Extract the [x, y] coordinate from the center of the cell holding the provided text.  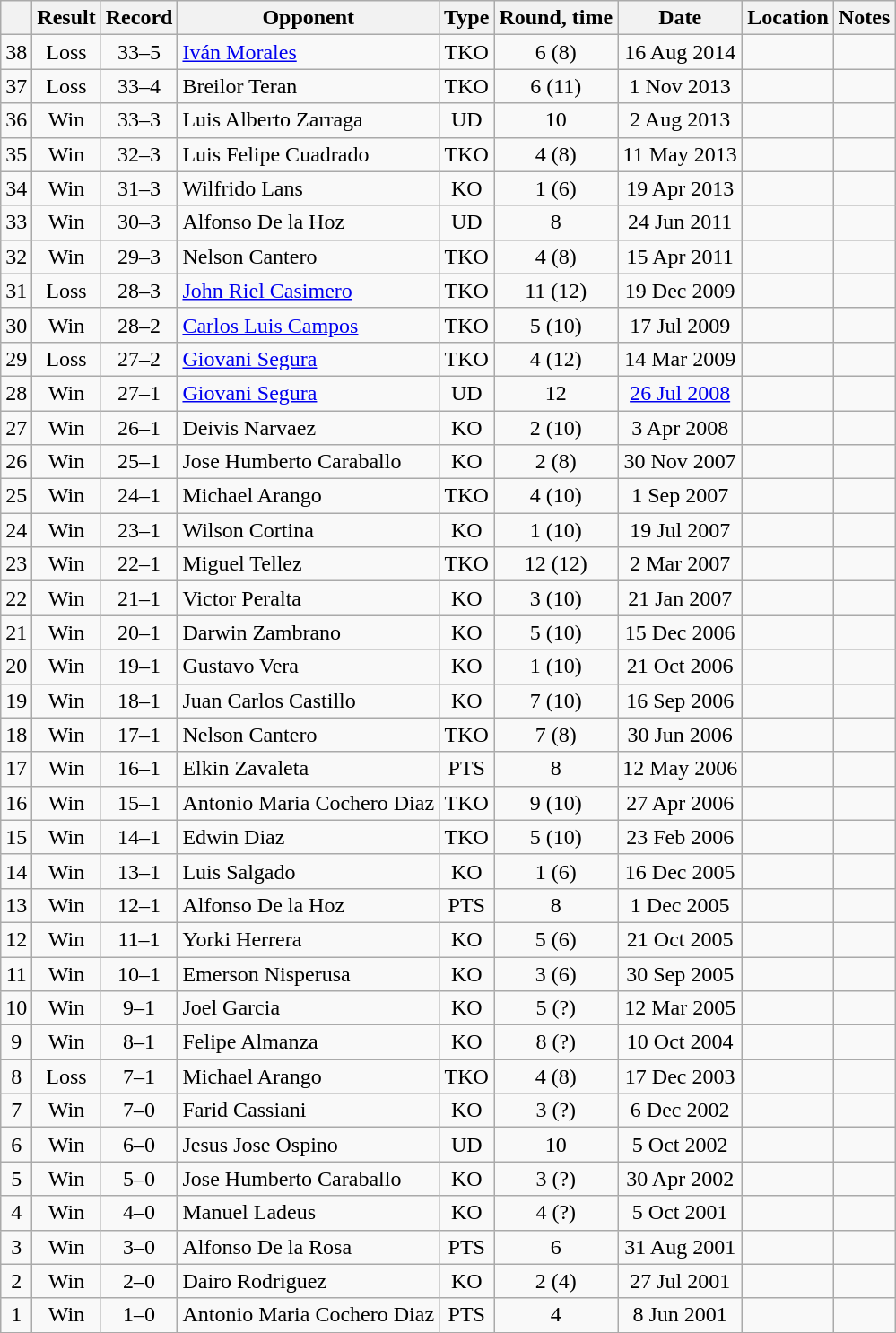
13–1 [139, 871]
13 [16, 905]
35 [16, 154]
9 (10) [556, 803]
5 (?) [556, 1008]
22–1 [139, 564]
20 [16, 666]
15 Apr 2011 [680, 257]
19 Apr 2013 [680, 188]
3 (6) [556, 973]
14 Mar 2009 [680, 359]
Yorki Herrera [309, 939]
1 [16, 1315]
Notes [864, 18]
17–1 [139, 735]
16 [16, 803]
9 [16, 1042]
Emerson Nisperusa [309, 973]
14 [16, 871]
17 [16, 769]
Record [139, 18]
21 Jan 2007 [680, 598]
38 [16, 52]
1 Dec 2005 [680, 905]
19 Dec 2009 [680, 291]
24 Jun 2011 [680, 222]
25 [16, 496]
7 [16, 1111]
12–1 [139, 905]
27 Apr 2006 [680, 803]
4–0 [139, 1213]
Joel Garcia [309, 1008]
18–1 [139, 701]
30–3 [139, 222]
12 May 2006 [680, 769]
Date [680, 18]
8 (?) [556, 1042]
6 (11) [556, 86]
Dairo Rodriguez [309, 1281]
Gustavo Vera [309, 666]
Manuel Ladeus [309, 1213]
12 (12) [556, 564]
28–2 [139, 325]
Elkin Zavaleta [309, 769]
2 (8) [556, 462]
Miguel Tellez [309, 564]
31 [16, 291]
2 Aug 2013 [680, 120]
29–3 [139, 257]
10 Oct 2004 [680, 1042]
19 Jul 2007 [680, 530]
17 Jul 2009 [680, 325]
15–1 [139, 803]
23 Feb 2006 [680, 837]
16 Sep 2006 [680, 701]
23–1 [139, 530]
4 (?) [556, 1213]
Location [788, 18]
Deivis Narvaez [309, 428]
14–1 [139, 837]
22 [16, 598]
16 Dec 2005 [680, 871]
1 Nov 2013 [680, 86]
Darwin Zambrano [309, 632]
4 (12) [556, 359]
19–1 [139, 666]
6–0 [139, 1145]
29 [16, 359]
27–1 [139, 393]
11 [16, 973]
Luis Felipe Cuadrado [309, 154]
3 Apr 2008 [680, 428]
6 (8) [556, 52]
11 (12) [556, 291]
2–0 [139, 1281]
8 Jun 2001 [680, 1315]
37 [16, 86]
21–1 [139, 598]
21 Oct 2005 [680, 939]
7–0 [139, 1111]
26 [16, 462]
Result [66, 18]
5 Oct 2002 [680, 1145]
30 Apr 2002 [680, 1179]
21 [16, 632]
21 Oct 2006 [680, 666]
20–1 [139, 632]
1–0 [139, 1315]
30 Sep 2005 [680, 973]
32 [16, 257]
7–1 [139, 1076]
16 Aug 2014 [680, 52]
Felipe Almanza [309, 1042]
18 [16, 735]
27 Jul 2001 [680, 1281]
34 [16, 188]
Carlos Luis Campos [309, 325]
5–0 [139, 1179]
Luis Alberto Zarraga [309, 120]
28–3 [139, 291]
2 (4) [556, 1281]
11 May 2013 [680, 154]
28 [16, 393]
30 [16, 325]
24–1 [139, 496]
33–4 [139, 86]
5 (6) [556, 939]
Edwin Diaz [309, 837]
31–3 [139, 188]
6 Dec 2002 [680, 1111]
5 Oct 2001 [680, 1213]
3 (10) [556, 598]
36 [16, 120]
23 [16, 564]
31 Aug 2001 [680, 1247]
Breilor Teran [309, 86]
9–1 [139, 1008]
16–1 [139, 769]
Luis Salgado [309, 871]
24 [16, 530]
26–1 [139, 428]
12 Mar 2005 [680, 1008]
7 (8) [556, 735]
2 (10) [556, 428]
3–0 [139, 1247]
3 [16, 1247]
5 [16, 1179]
Victor Peralta [309, 598]
Farid Cassiani [309, 1111]
15 Dec 2006 [680, 632]
Type [466, 18]
27–2 [139, 359]
John Riel Casimero [309, 291]
Opponent [309, 18]
Round, time [556, 18]
33–3 [139, 120]
15 [16, 837]
11–1 [139, 939]
25–1 [139, 462]
Wilson Cortina [309, 530]
Wilfrido Lans [309, 188]
Juan Carlos Castillo [309, 701]
7 (10) [556, 701]
33 [16, 222]
2 [16, 1281]
1 Sep 2007 [680, 496]
27 [16, 428]
17 Dec 2003 [680, 1076]
10–1 [139, 973]
19 [16, 701]
4 (10) [556, 496]
26 Jul 2008 [680, 393]
33–5 [139, 52]
8–1 [139, 1042]
Jesus Jose Ospino [309, 1145]
32–3 [139, 154]
Iván Morales [309, 52]
30 Nov 2007 [680, 462]
30 Jun 2006 [680, 735]
Alfonso De la Rosa [309, 1247]
2 Mar 2007 [680, 564]
